Search for the cell housing the specified text and yield its [x, y] center coordinate. 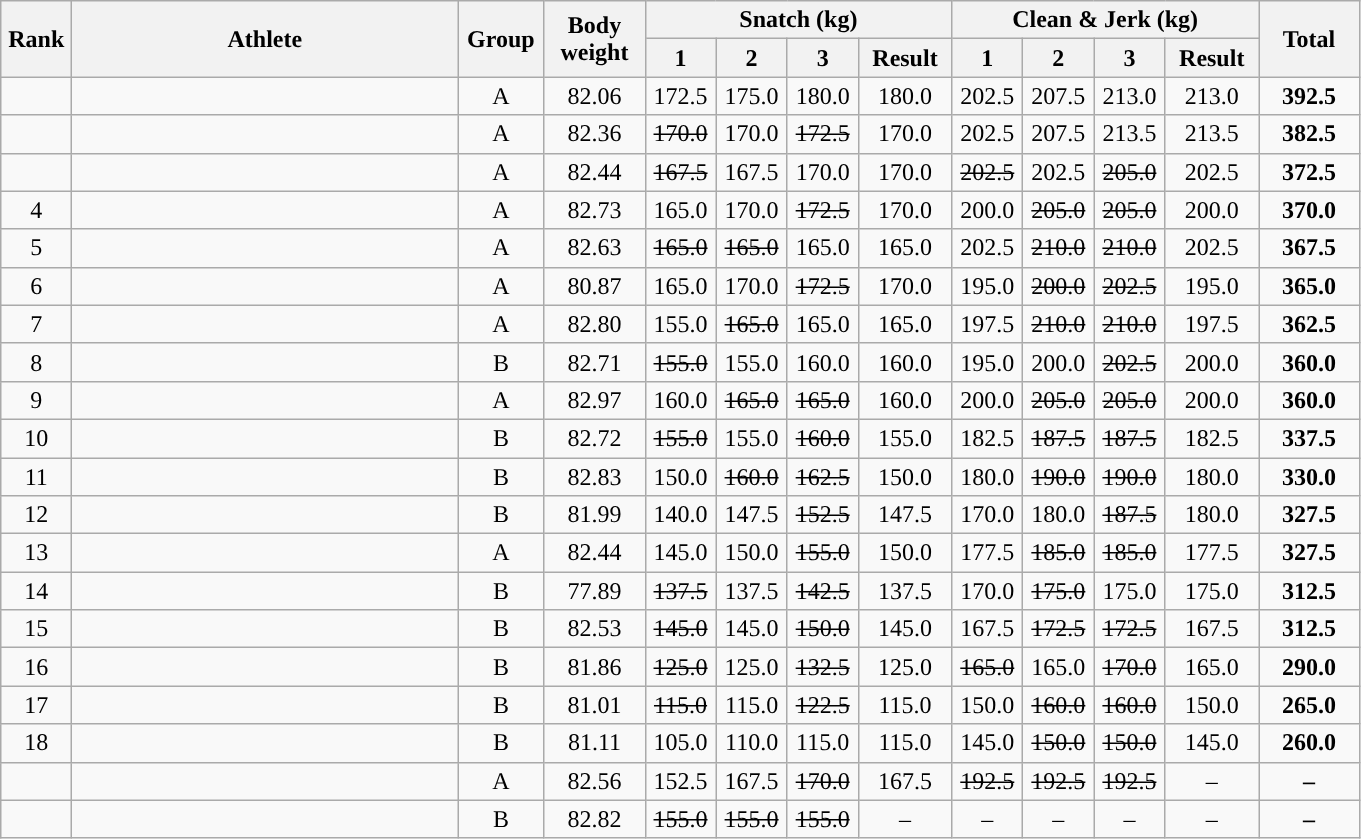
Rank [36, 39]
132.5 [822, 667]
14 [36, 591]
6 [36, 286]
12 [36, 515]
365.0 [1308, 286]
5 [36, 248]
392.5 [1308, 96]
Total [1308, 39]
80.87 [594, 286]
372.5 [1308, 172]
82.53 [594, 629]
11 [36, 477]
82.83 [594, 477]
330.0 [1308, 477]
7 [36, 324]
4 [36, 210]
82.63 [594, 248]
140.0 [680, 515]
82.80 [594, 324]
82.71 [594, 362]
18 [36, 743]
82.97 [594, 400]
82.06 [594, 96]
81.86 [594, 667]
337.5 [1308, 438]
13 [36, 553]
Group [501, 39]
81.99 [594, 515]
77.89 [594, 591]
8 [36, 362]
367.5 [1308, 248]
82.56 [594, 781]
10 [36, 438]
162.5 [822, 477]
110.0 [752, 743]
Body weight [594, 39]
142.5 [822, 591]
15 [36, 629]
9 [36, 400]
Clean & Jerk (kg) [1106, 20]
122.5 [822, 705]
382.5 [1308, 134]
370.0 [1308, 210]
17 [36, 705]
265.0 [1308, 705]
362.5 [1308, 324]
81.11 [594, 743]
16 [36, 667]
Athlete [265, 39]
81.01 [594, 705]
260.0 [1308, 743]
82.73 [594, 210]
82.36 [594, 134]
82.72 [594, 438]
290.0 [1308, 667]
82.82 [594, 819]
Snatch (kg) [798, 20]
105.0 [680, 743]
